Identify which cell holds the provided text, then report its [x, y] central coordinate. 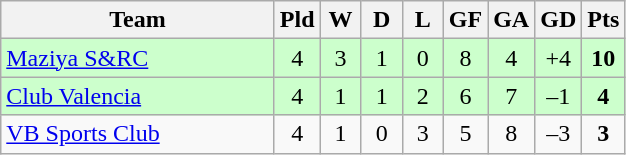
Pld [297, 20]
+4 [558, 58]
VB Sports Club [138, 134]
2 [422, 96]
W [340, 20]
L [422, 20]
GD [558, 20]
Club Valencia [138, 96]
GF [465, 20]
D [382, 20]
5 [465, 134]
GA [512, 20]
–1 [558, 96]
–3 [558, 134]
Team [138, 20]
Pts [604, 20]
6 [465, 96]
7 [512, 96]
10 [604, 58]
Maziya S&RC [138, 58]
